Locate the cell with the specified text and output its [X, Y] center coordinate. 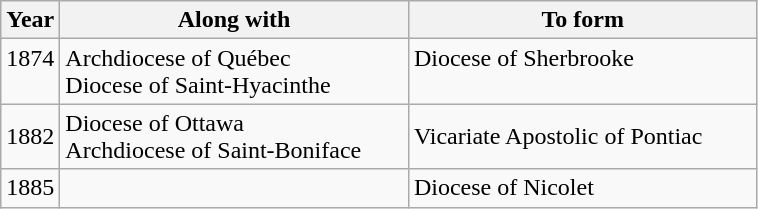
Diocese of Sherbrooke [582, 72]
1874 [30, 72]
Archdiocese of Québec Diocese of Saint-Hyacinthe [234, 72]
Year [30, 20]
Along with [234, 20]
1885 [30, 188]
Vicariate Apostolic of Pontiac [582, 136]
Diocese of Ottawa Archdiocese of Saint-Boniface [234, 136]
1882 [30, 136]
To form [582, 20]
Diocese of Nicolet [582, 188]
